Return the [X, Y] coordinate for the center point of the cell that contains the specified text.  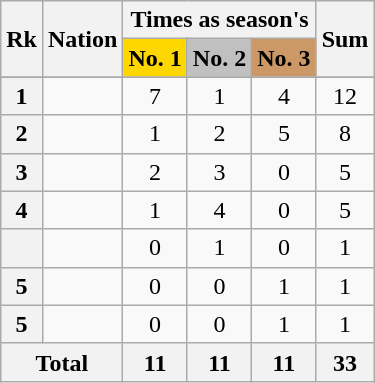
Sum [345, 39]
7 [155, 96]
Nation [82, 39]
No. 2 [219, 58]
Rk [22, 39]
No. 3 [284, 58]
33 [345, 362]
8 [345, 134]
Times as season's [220, 20]
12 [345, 96]
No. 1 [155, 58]
Total [62, 362]
